Provide the [X, Y] coordinate of the cell's center where the given text is located.  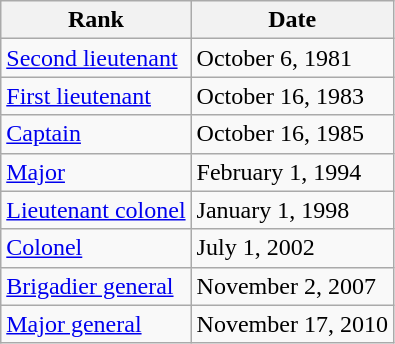
January 1, 1998 [292, 210]
Second lieutenant [96, 58]
February 1, 1994 [292, 172]
July 1, 2002 [292, 248]
Brigadier general [96, 286]
Lieutenant colonel [96, 210]
Date [292, 20]
Captain [96, 134]
First lieutenant [96, 96]
Major [96, 172]
November 2, 2007 [292, 286]
October 16, 1985 [292, 134]
October 6, 1981 [292, 58]
Major general [96, 324]
Colonel [96, 248]
Rank [96, 20]
October 16, 1983 [292, 96]
November 17, 2010 [292, 324]
